From the cell containing the given text, extract its center point as (x, y) coordinate. 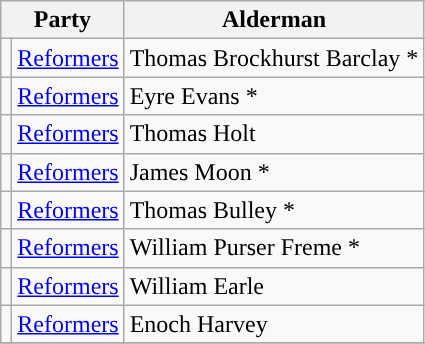
Thomas Brockhurst Barclay * (274, 58)
William Purser Freme * (274, 248)
William Earle (274, 286)
Party (62, 20)
Eyre Evans * (274, 96)
Alderman (274, 20)
Thomas Bulley * (274, 210)
Enoch Harvey (274, 324)
Thomas Holt (274, 134)
James Moon * (274, 172)
